From the cell containing the given text, extract its center point as (x, y) coordinate. 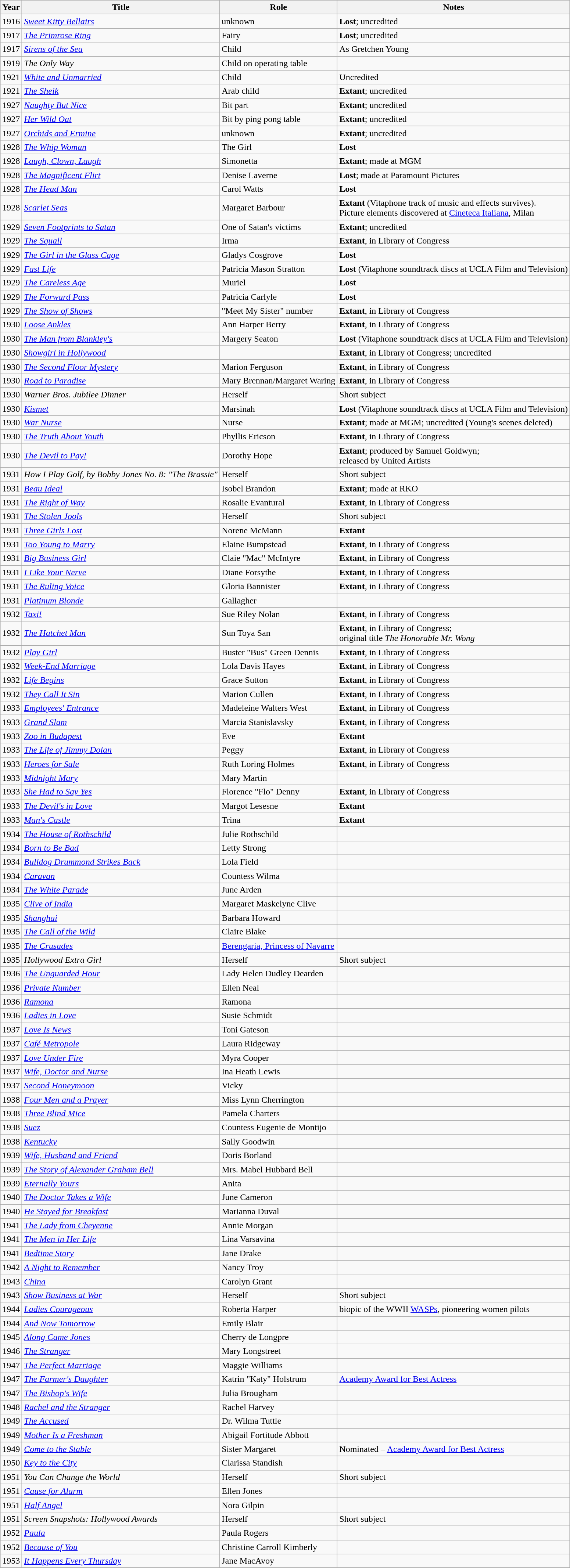
Mary Longstreet (279, 1351)
Fast Life (121, 269)
Seven Footprints to Satan (121, 227)
Mary Martin (279, 778)
The Lady from Cheyenne (121, 1225)
The Accused (121, 1421)
Extant, in Library of Congress; uncredited (454, 353)
And Now Tomorrow (121, 1323)
Extant; made at MGM; uncredited (Young's scenes deleted) (454, 423)
Nora Gilpin (279, 1505)
Elaine Bumpstead (279, 544)
Naughty But Nice (121, 105)
Private Number (121, 988)
Mary Brennan/Margaret Waring (279, 381)
Road to Paradise (121, 381)
1945 (11, 1337)
Extant (Vitaphone track of music and effects survives). Picture elements discovered at Cineteca Italiana, Milan (454, 208)
Sun Toya San (279, 633)
The Devil's in Love (121, 806)
Three Girls Lost (121, 530)
Paula Rogers (279, 1533)
Dr. Wilma Tuttle (279, 1421)
Life Begins (121, 680)
The Men in Her Life (121, 1239)
Cause for Alarm (121, 1491)
"Meet My Sister" number (279, 311)
Margery Seaton (279, 339)
Ruth Loring Holmes (279, 764)
June Arden (279, 890)
The Show of Shows (121, 311)
Lina Varsavina (279, 1239)
Extant; produced by Samuel Goldwyn; released by United Artists (454, 455)
Shanghai (121, 918)
As Gretchen Young (454, 49)
Grand Slam (121, 722)
Ellen Neal (279, 988)
Employees' Entrance (121, 708)
Man's Castle (121, 820)
Denise Laverne (279, 175)
Wife, Husband and Friend (121, 1156)
He Stayed for Breakfast (121, 1211)
Katrin "Katy" Holstrum (279, 1379)
Vicky (279, 1085)
The Devil to Pay! (121, 455)
Berengaria, Princess of Navarre (279, 946)
Buster "Bus" Green Dennis (279, 652)
The Girl (279, 147)
Marion Cullen (279, 694)
June Cameron (279, 1197)
Lola Davis Hayes (279, 666)
Julie Rothschild (279, 834)
The Ruling Voice (121, 586)
Showgirl in Hollywood (121, 353)
Toni Gateson (279, 1030)
The Call of the Wild (121, 932)
The Perfect Marriage (121, 1365)
Trina (279, 820)
Ladies in Love (121, 1016)
Norene McMann (279, 530)
The Squall (121, 241)
Rachel Harvey (279, 1407)
The Sheik (121, 91)
Platinum Blonde (121, 600)
War Nurse (121, 423)
It Happens Every Thursday (121, 1561)
Notes (454, 7)
Title (121, 7)
One of Satan's victims (279, 227)
Ina Heath Lewis (279, 1071)
Irma (279, 241)
Jane MacAvoy (279, 1561)
Arab child (279, 91)
White and Unmarried (121, 77)
The Only Way (121, 63)
The Whip Woman (121, 147)
Marsinah (279, 409)
The Hatchet Man (121, 633)
Second Honeymoon (121, 1085)
The Girl in the Glass Cage (121, 255)
Roberta Harper (279, 1309)
Midnight Mary (121, 778)
Diane Forsythe (279, 572)
The Stranger (121, 1351)
Patricia Carlyle (279, 297)
Half Angel (121, 1505)
Year (11, 7)
The Truth About Youth (121, 437)
Extant; made at RKO (454, 489)
Nominated – Academy Award for Best Actress (454, 1449)
How I Play Golf, by Bobby Jones No. 8: "The Brassie" (121, 475)
Paula (121, 1533)
Maggie Williams (279, 1365)
Florence "Flo" Denny (279, 792)
Bedtime Story (121, 1253)
Sirens of the Sea (121, 49)
Loose Ankles (121, 325)
Play Girl (121, 652)
The Stolen Jools (121, 516)
Sue Riley Nolan (279, 614)
Love Under Fire (121, 1057)
The Man from Blankley's (121, 339)
Marianna Duval (279, 1211)
Christine Carroll Kimberly (279, 1547)
Bulldog Drummond Strikes Back (121, 862)
Claie "Mac" McIntyre (279, 558)
The Careless Age (121, 283)
Show Business at War (121, 1295)
Week-End Marriage (121, 666)
Claire Blake (279, 932)
Letty Strong (279, 848)
Patricia Mason Stratton (279, 269)
Four Men and a Prayer (121, 1099)
The Second Floor Mystery (121, 367)
Anita (279, 1183)
Emily Blair (279, 1323)
Warner Bros. Jubilee Dinner (121, 394)
The Life of Jimmy Dolan (121, 750)
Margaret Maskelyne Clive (279, 904)
Rosalie Evantural (279, 502)
Miss Lynn Cherrington (279, 1099)
Margot Lesesne (279, 806)
Jane Drake (279, 1253)
Laura Ridgeway (279, 1043)
Sister Margaret (279, 1449)
Her Wild Oat (121, 119)
Mrs. Mabel Hubbard Bell (279, 1169)
You Can Change the World (121, 1477)
Peggy (279, 750)
Kentucky (121, 1142)
The Forward Pass (121, 297)
Doris Borland (279, 1156)
Kismet (121, 409)
The Primrose Ring (121, 35)
Countess Wilma (279, 876)
Beau Ideal (121, 489)
Gallagher (279, 600)
Screen Snapshots: Hollywood Awards (121, 1519)
The Unguarded Hour (121, 974)
Come to the Stable (121, 1449)
Bit part (279, 105)
The White Parade (121, 890)
Hollywood Extra Girl (121, 960)
Suez (121, 1128)
Zoo in Budapest (121, 736)
They Call It Sin (121, 694)
Sweet Kitty Bellairs (121, 21)
The Bishop's Wife (121, 1393)
Along Came Jones (121, 1337)
Eve (279, 736)
Laugh, Clown, Laugh (121, 161)
The Doctor Takes a Wife (121, 1197)
Simonetta (279, 161)
Rachel and the Stranger (121, 1407)
Key to the City (121, 1463)
The Crusades (121, 946)
Susie Schmidt (279, 1016)
Muriel (279, 283)
The Farmer's Daughter (121, 1379)
Countess Eugenie de Montijo (279, 1128)
Isobel Brandon (279, 489)
Love Is News (121, 1030)
Abigail Fortitude Abbott (279, 1435)
Child on operating table (279, 63)
The Head Man (121, 189)
Gladys Cosgrove (279, 255)
Clive of India (121, 904)
Fairy (279, 35)
Carolyn Grant (279, 1281)
Cherry de Longpre (279, 1337)
1946 (11, 1351)
Extant; made at MGM (454, 161)
Phyllis Ericson (279, 437)
1948 (11, 1407)
Scarlet Seas (121, 208)
Eternally Yours (121, 1183)
Barbara Howard (279, 918)
Mother Is a Freshman (121, 1435)
Ann Harper Berry (279, 325)
Ladies Courageous (121, 1309)
China (121, 1281)
Taxi! (121, 614)
Sally Goodwin (279, 1142)
Because of You (121, 1547)
1953 (11, 1561)
Lady Helen Dudley Dearden (279, 974)
The House of Rothschild (121, 834)
Heroes for Sale (121, 764)
Orchids and Ermine (121, 133)
The Right of Way (121, 502)
Pamela Charters (279, 1114)
1950 (11, 1463)
Gloria Bannister (279, 586)
I Like Your Nerve (121, 572)
Role (279, 7)
1919 (11, 63)
Marcia Stanislavsky (279, 722)
1942 (11, 1267)
biopic of the WWII WASPs, pioneering women pilots (454, 1309)
Caravan (121, 876)
Margaret Barbour (279, 208)
Annie Morgan (279, 1225)
Academy Award for Best Actress (454, 1379)
Bit by ping pong table (279, 119)
She Had to Say Yes (121, 792)
Myra Cooper (279, 1057)
Too Young to Marry (121, 544)
1916 (11, 21)
Three Blind Mice (121, 1114)
Extant, in Library of Congress; original title The Honorable Mr. Wong (454, 633)
Madeleine Walters West (279, 708)
Uncredited (454, 77)
Wife, Doctor and Nurse (121, 1071)
Café Metropole (121, 1043)
Lost; made at Paramount Pictures (454, 175)
Grace Sutton (279, 680)
Marion Ferguson (279, 367)
Nurse (279, 423)
Nancy Troy (279, 1267)
The Magnificent Flirt (121, 175)
Carol Watts (279, 189)
Ellen Jones (279, 1491)
The Story of Alexander Graham Bell (121, 1169)
Clarissa Standish (279, 1463)
Lola Field (279, 862)
Born to Be Bad (121, 848)
A Night to Remember (121, 1267)
Dorothy Hope (279, 455)
Big Business Girl (121, 558)
Julia Brougham (279, 1393)
